Determine the [X, Y] coordinate at the center of the cell enclosing the given text.  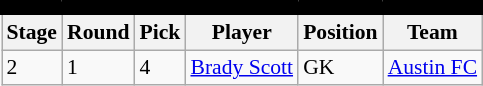
Round [98, 32]
Pick [160, 32]
Brady Scott [242, 68]
2 [32, 68]
Player [242, 32]
Team [433, 32]
Austin FC [433, 68]
Position [340, 32]
4 [160, 68]
1 [98, 68]
Stage [32, 32]
GK [340, 68]
